For the text-containing cell, return its midpoint in [X, Y] coordinate format. 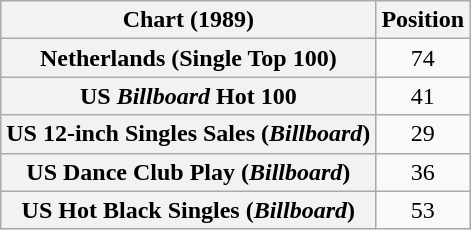
41 [423, 96]
US Billboard Hot 100 [188, 96]
53 [423, 210]
Chart (1989) [188, 20]
36 [423, 172]
US 12-inch Singles Sales (Billboard) [188, 134]
US Hot Black Singles (Billboard) [188, 210]
29 [423, 134]
Netherlands (Single Top 100) [188, 58]
Position [423, 20]
US Dance Club Play (Billboard) [188, 172]
74 [423, 58]
